Provide the [x, y] coordinate of the cell's center where the given text is located.  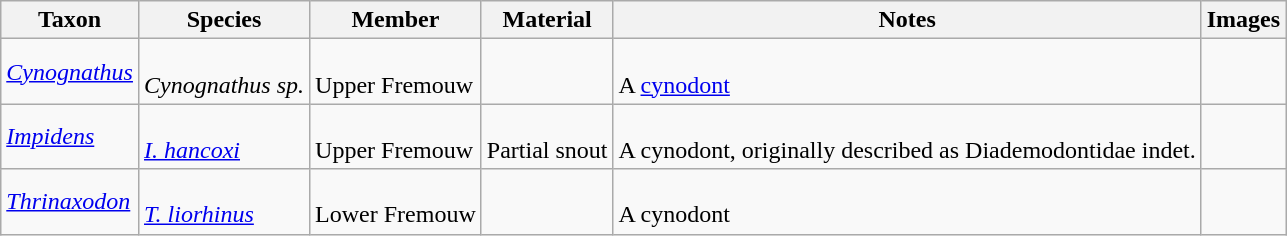
I. hancoxi [224, 136]
Cynognathus [70, 72]
T. liorhinus [224, 202]
Images [1243, 20]
A cynodont, originally described as Diademodontidae indet. [907, 136]
Partial snout [547, 136]
Species [224, 20]
Notes [907, 20]
Impidens [70, 136]
Cynognathus sp. [224, 72]
Lower Fremouw [396, 202]
Thrinaxodon [70, 202]
Material [547, 20]
Member [396, 20]
Taxon [70, 20]
